Extract the (x, y) coordinate from the center of the cell holding the provided text.  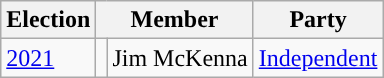
Member (174, 20)
Party (318, 20)
Election (48, 20)
2021 (48, 58)
Independent (318, 58)
Jim McKenna (180, 58)
